Find where the given text appears and provide that cell's center as (X, Y) coordinate. 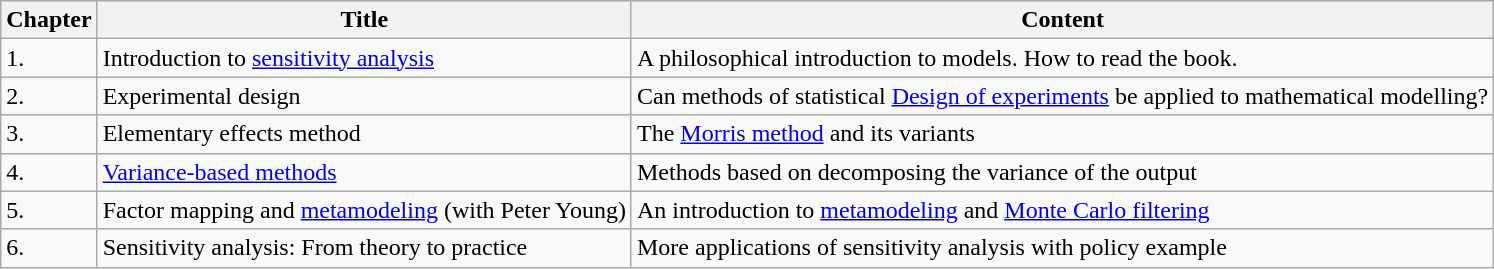
Elementary effects method (364, 134)
5. (49, 210)
Title (364, 20)
An introduction to metamodeling and Monte Carlo filtering (1062, 210)
2. (49, 96)
Sensitivity analysis: From theory to practice (364, 248)
Content (1062, 20)
Experimental design (364, 96)
Factor mapping and metamodeling (with Peter Young) (364, 210)
A philosophical introduction to models. How to read the book. (1062, 58)
Can methods of statistical Design of experiments be applied to mathematical modelling? (1062, 96)
4. (49, 172)
More applications of sensitivity analysis with policy example (1062, 248)
The Morris method and its variants (1062, 134)
Chapter (49, 20)
Introduction to sensitivity analysis (364, 58)
6. (49, 248)
Variance-based methods (364, 172)
1. (49, 58)
3. (49, 134)
Methods based on decomposing the variance of the output (1062, 172)
